Detect which cell encompasses the target text, then output its [X, Y] center coordinate. 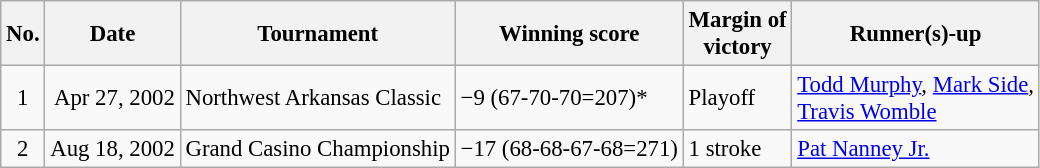
Margin ofvictory [738, 34]
Tournament [318, 34]
Apr 27, 2002 [112, 98]
Pat Nanney Jr. [916, 149]
−9 (67-70-70=207)* [569, 98]
Todd Murphy, Mark Side, Travis Womble [916, 98]
2 [23, 149]
1 stroke [738, 149]
Winning score [569, 34]
Northwest Arkansas Classic [318, 98]
Playoff [738, 98]
Grand Casino Championship [318, 149]
−17 (68-68-67-68=271) [569, 149]
Runner(s)-up [916, 34]
Aug 18, 2002 [112, 149]
Date [112, 34]
No. [23, 34]
1 [23, 98]
